Search for the cell housing the specified text and yield its [X, Y] center coordinate. 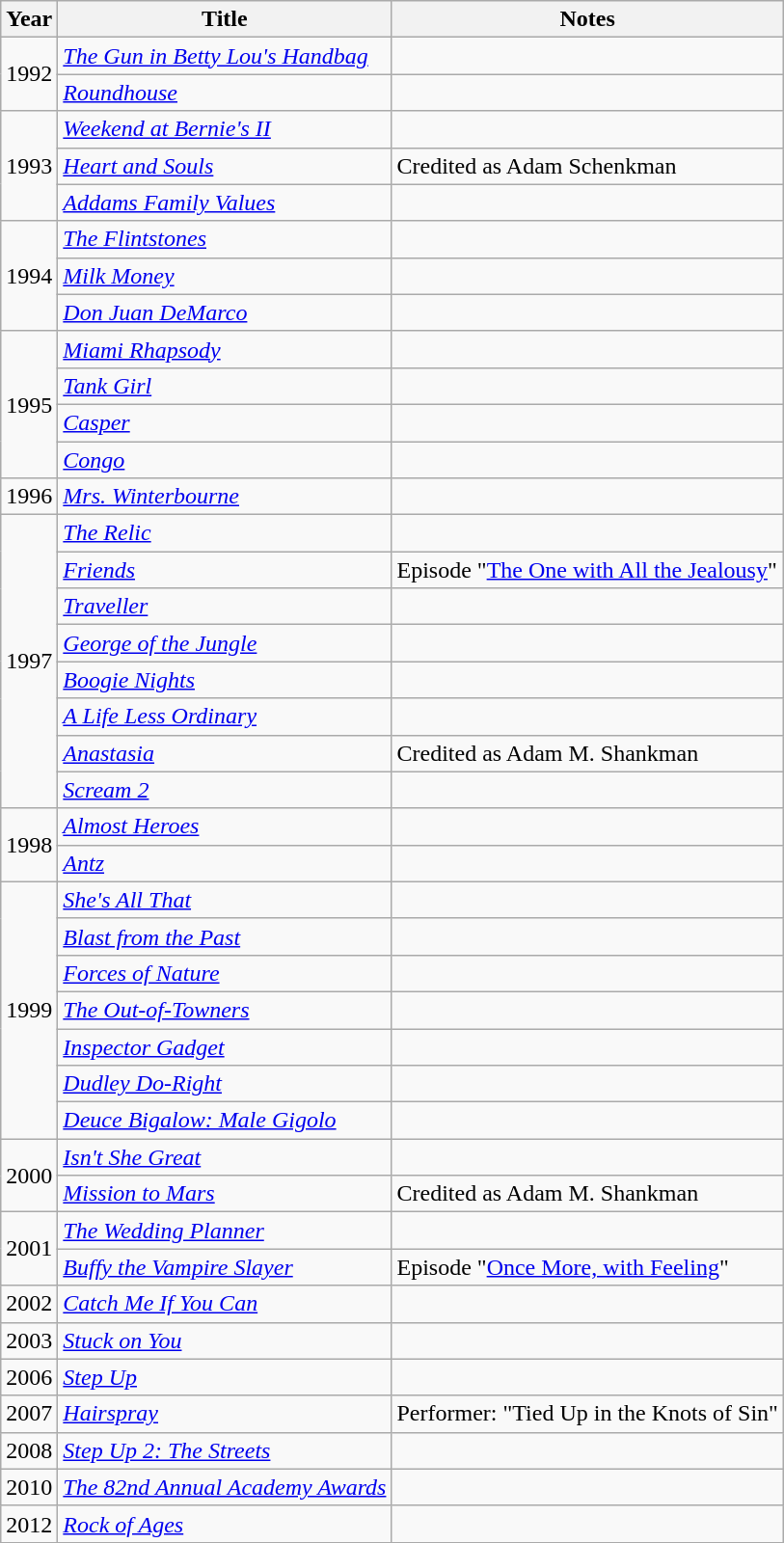
1994 [29, 276]
Inspector Gadget [225, 1046]
Rock of Ages [225, 1524]
Isn't She Great [225, 1157]
Stuck on You [225, 1340]
The Wedding Planner [225, 1231]
Antz [225, 863]
Step Up [225, 1377]
1999 [29, 1010]
The 82nd Annual Academy Awards [225, 1487]
Mission to Mars [225, 1194]
2006 [29, 1377]
Blast from the Past [225, 936]
She's All That [225, 900]
2010 [29, 1487]
Heart and Souls [225, 166]
Tank Girl [225, 386]
Mrs. Winterbourne [225, 497]
George of the Jungle [225, 643]
Step Up 2: The Streets [225, 1450]
Miami Rhapsody [225, 349]
Friends [225, 570]
2003 [29, 1340]
Milk Money [225, 276]
Buffy the Vampire Slayer [225, 1267]
Casper [225, 422]
1998 [29, 845]
Notes [587, 19]
Almost Heroes [225, 826]
The Out-of-Towners [225, 1010]
Hairspray [225, 1414]
2002 [29, 1304]
Addams Family Values [225, 203]
2008 [29, 1450]
A Life Less Ordinary [225, 717]
1996 [29, 497]
Scream 2 [225, 790]
1995 [29, 404]
Deuce Bigalow: Male Gigolo [225, 1121]
Dudley Do-Right [225, 1084]
Catch Me If You Can [225, 1304]
Congo [225, 460]
Performer: "Tied Up in the Knots of Sin" [587, 1414]
Boogie Nights [225, 680]
Roundhouse [225, 93]
Episode "Once More, with Feeling" [587, 1267]
Don Juan DeMarco [225, 312]
Anastasia [225, 753]
Credited as Adam Schenkman [587, 166]
Episode "The One with All the Jealousy" [587, 570]
2012 [29, 1524]
1997 [29, 662]
The Flintstones [225, 239]
2000 [29, 1176]
2001 [29, 1249]
The Gun in Betty Lou's Handbag [225, 56]
2007 [29, 1414]
Weekend at Bernie's II [225, 129]
1992 [29, 74]
Forces of Nature [225, 973]
1993 [29, 166]
Title [225, 19]
Year [29, 19]
The Relic [225, 533]
Traveller [225, 607]
